Search for the cell housing the specified text and yield its (x, y) center coordinate. 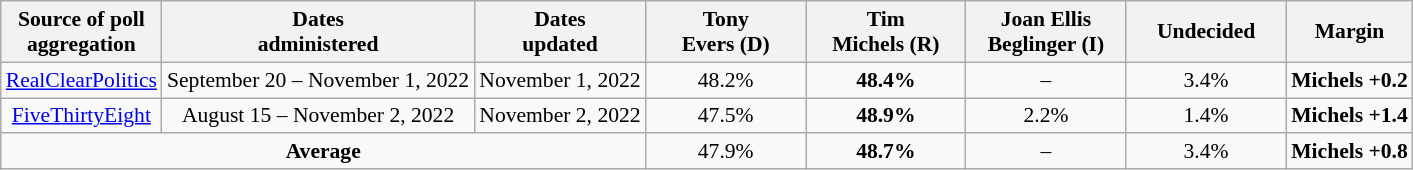
Margin (1350, 32)
RealClearPolitics (82, 80)
FiveThirtyEight (82, 116)
Michels +0.2 (1350, 80)
Average (324, 152)
Michels +1.4 (1350, 116)
Source of pollaggregation (82, 32)
47.5% (726, 116)
48.4% (886, 80)
TimMichels (R) (886, 32)
Datesadministered (318, 32)
1.4% (1206, 116)
48.2% (726, 80)
Undecided (1206, 32)
47.9% (726, 152)
TonyEvers (D) (726, 32)
August 15 – November 2, 2022 (318, 116)
2.2% (1046, 116)
Joan EllisBeglinger (I) (1046, 32)
September 20 – November 1, 2022 (318, 80)
November 2, 2022 (560, 116)
48.9% (886, 116)
Datesupdated (560, 32)
Michels +0.8 (1350, 152)
48.7% (886, 152)
November 1, 2022 (560, 80)
